For the text-containing cell, return its midpoint in [x, y] coordinate format. 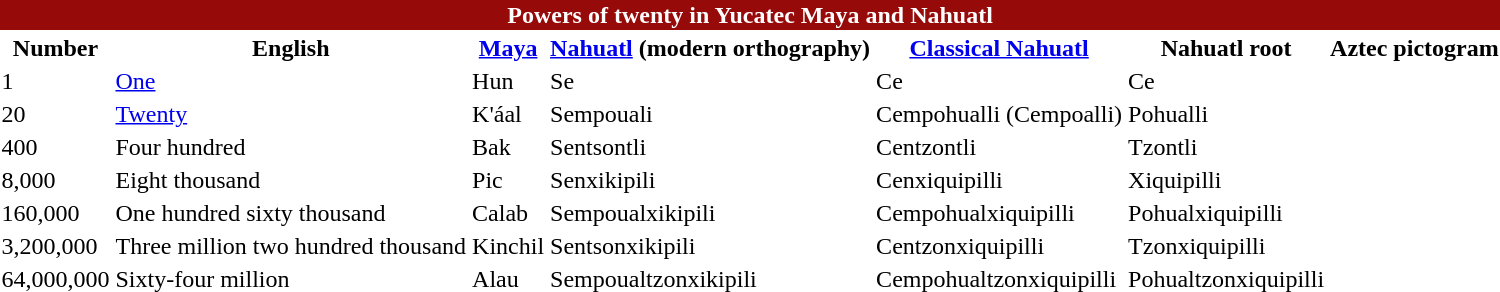
Pic [508, 180]
Number [56, 48]
One [291, 81]
Pohualxiquipilli [1226, 213]
English [291, 48]
Senxikipili [710, 180]
Xiquipilli [1226, 180]
Nahuatl (modern orthography) [710, 48]
3,200,000 [56, 246]
Sentsonxikipili [710, 246]
Cempohualli (Cempoalli) [1000, 114]
Cempohualxiquipilli [1000, 213]
Classical Nahuatl [1000, 48]
1 [56, 81]
Kinchil [508, 246]
Bak [508, 147]
Powers of twenty in Yucatec Maya and Nahuatl [750, 15]
Cenxiquipilli [1000, 180]
Nahuatl root [1226, 48]
Centzontli [1000, 147]
Sentsontli [710, 147]
Sempoualxikipili [710, 213]
Twenty [291, 114]
Centzonxiquipilli [1000, 246]
Maya [508, 48]
Hun [508, 81]
Calab [508, 213]
160,000 [56, 213]
Pohualli [1226, 114]
Tzonxiquipilli [1226, 246]
Three million two hundred thousand [291, 246]
Tzontli [1226, 147]
Eight thousand [291, 180]
One hundred sixty thousand [291, 213]
Sempouali [710, 114]
K'áal [508, 114]
8,000 [56, 180]
Four hundred [291, 147]
400 [56, 147]
20 [56, 114]
Se [710, 81]
